Identify which cell holds the provided text, then report its (X, Y) central coordinate. 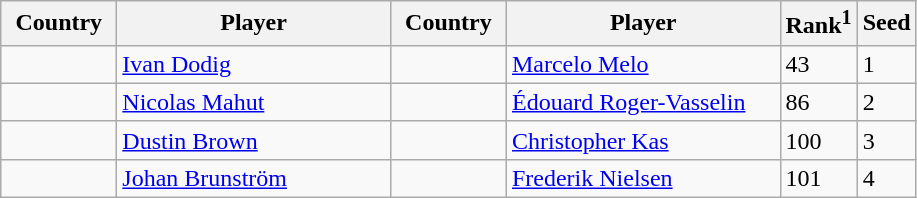
1 (886, 64)
Marcelo Melo (643, 64)
Dustin Brown (254, 140)
2 (886, 102)
Johan Brunström (254, 178)
Christopher Kas (643, 140)
3 (886, 140)
43 (818, 64)
100 (818, 140)
Nicolas Mahut (254, 102)
Seed (886, 24)
101 (818, 178)
Frederik Nielsen (643, 178)
Ivan Dodig (254, 64)
86 (818, 102)
Rank1 (818, 24)
Édouard Roger-Vasselin (643, 102)
4 (886, 178)
